Capture the cell that displays the provided text and extract its (X, Y) central coordinate. 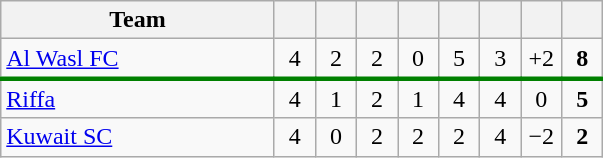
Riffa (138, 98)
Kuwait SC (138, 137)
+2 (542, 59)
3 (500, 59)
−2 (542, 137)
8 (582, 59)
Al Wasl FC (138, 59)
Team (138, 20)
